For the text-containing cell, return its midpoint in (x, y) coordinate format. 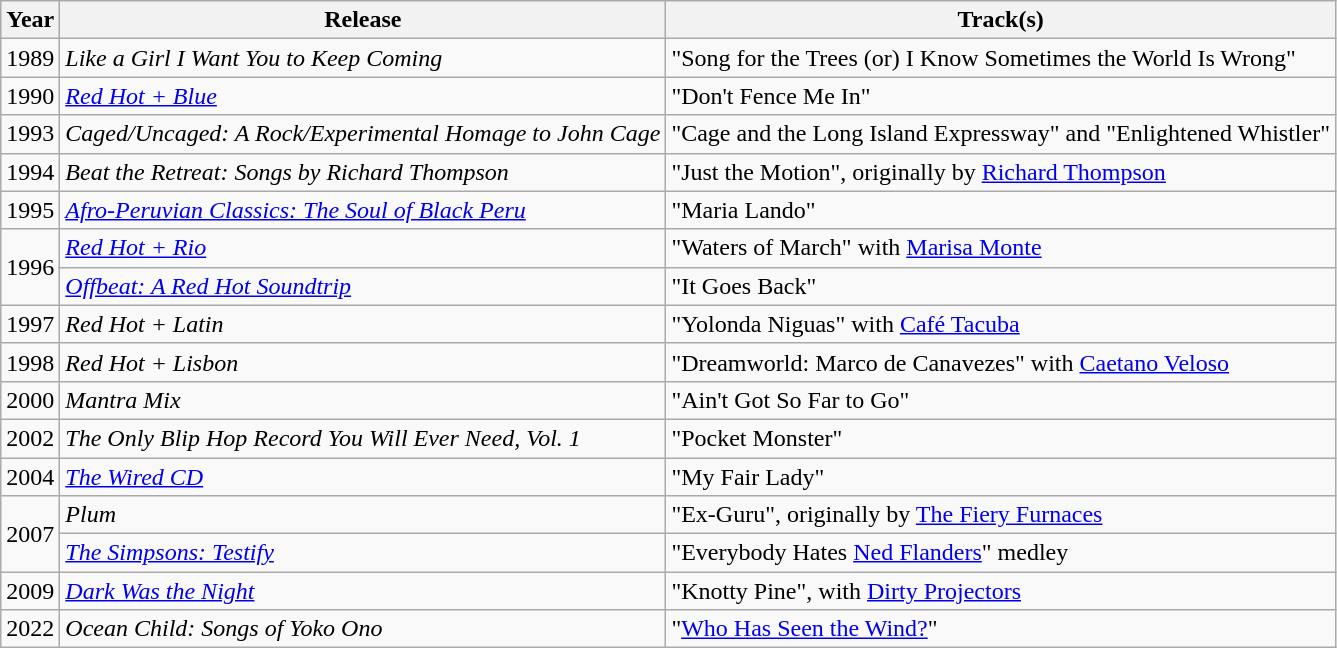
Red Hot + Lisbon (363, 362)
1990 (30, 96)
Red Hot + Blue (363, 96)
Like a Girl I Want You to Keep Coming (363, 58)
Caged/Uncaged: A Rock/Experimental Homage to John Cage (363, 134)
"Maria Lando" (1001, 210)
Afro-Peruvian Classics: The Soul of Black Peru (363, 210)
1993 (30, 134)
"Pocket Monster" (1001, 438)
Mantra Mix (363, 400)
Plum (363, 515)
Red Hot + Latin (363, 324)
Release (363, 20)
"Don't Fence Me In" (1001, 96)
Ocean Child: Songs of Yoko Ono (363, 629)
2002 (30, 438)
Beat the Retreat: Songs by Richard Thompson (363, 172)
2004 (30, 477)
2009 (30, 591)
1995 (30, 210)
1998 (30, 362)
2000 (30, 400)
Track(s) (1001, 20)
"Ex-Guru", originally by The Fiery Furnaces (1001, 515)
Offbeat: A Red Hot Soundtrip (363, 286)
Dark Was the Night (363, 591)
"Song for the Trees (or) I Know Sometimes the World Is Wrong" (1001, 58)
"Just the Motion", originally by Richard Thompson (1001, 172)
1994 (30, 172)
"Dreamworld: Marco de Canavezes" with Caetano Veloso (1001, 362)
Red Hot + Rio (363, 248)
"Yolonda Niguas" with Café Tacuba (1001, 324)
The Only Blip Hop Record You Will Ever Need, Vol. 1 (363, 438)
"Ain't Got So Far to Go" (1001, 400)
"Knotty Pine", with Dirty Projectors (1001, 591)
"Cage and the Long Island Expressway" and "Enlightened Whistler" (1001, 134)
"It Goes Back" (1001, 286)
1997 (30, 324)
2022 (30, 629)
The Simpsons: Testify (363, 553)
The Wired CD (363, 477)
1989 (30, 58)
"Everybody Hates Ned Flanders" medley (1001, 553)
Year (30, 20)
1996 (30, 267)
"Waters of March" with Marisa Monte (1001, 248)
"Who Has Seen the Wind?" (1001, 629)
2007 (30, 534)
"My Fair Lady" (1001, 477)
